Determine the [x, y] coordinate at the center of the cell enclosing the given text.  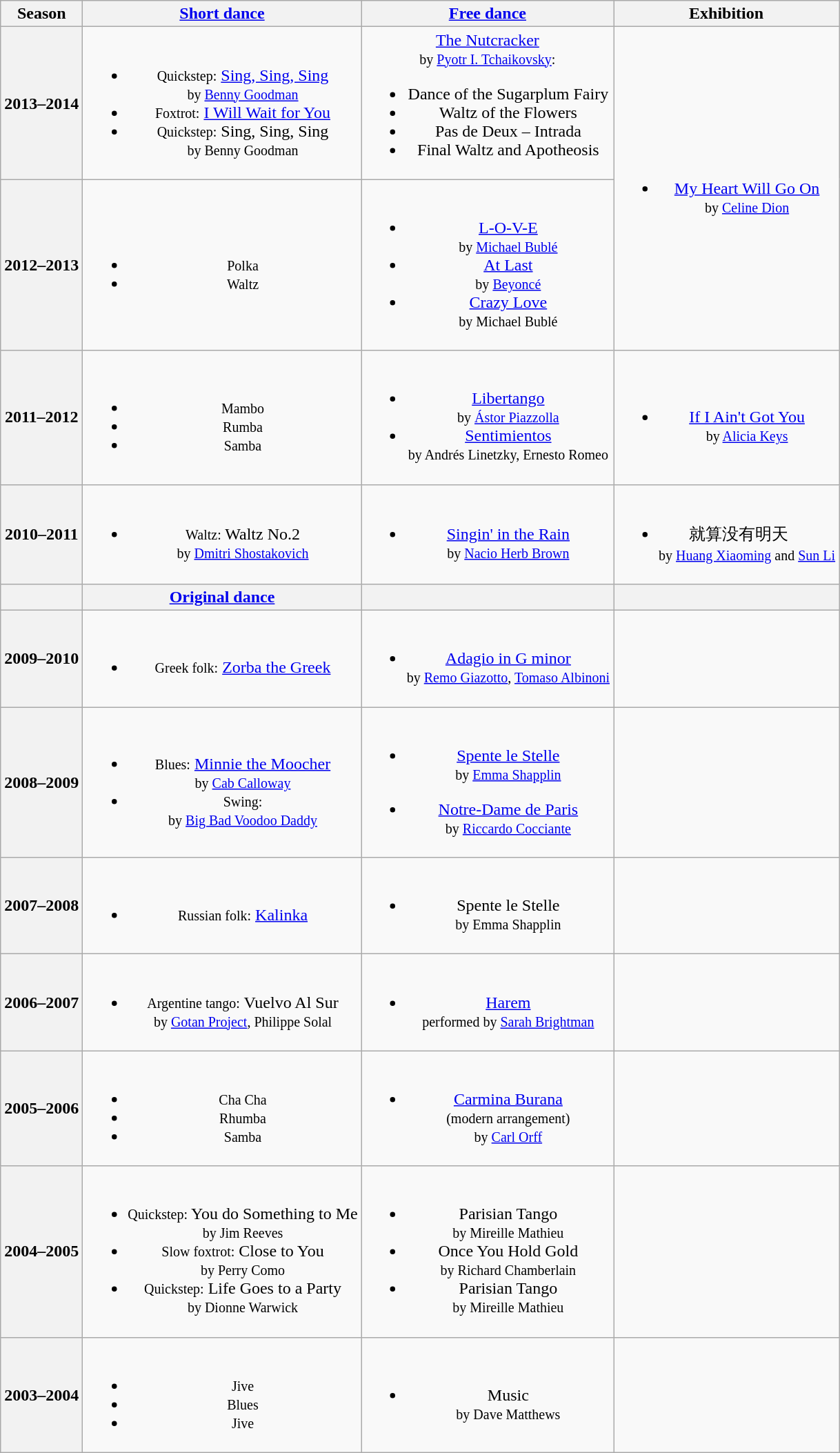
If I Ain't Got You by Alicia Keys [727, 417]
Singin' in the Rain by Nacio Herb Brown [487, 534]
Cha ChaRhumbaSamba [222, 1108]
Adagio in G minor by Remo Giazotto, Tomaso Albinoni [487, 659]
L-O-V-E by Michael Bublé At Last by Beyoncé Crazy Love by Michael Bublé [487, 265]
2009–2010 [41, 659]
Harem performed by Sarah Brightman [487, 1002]
Quickstep: Sing, Sing, Sing by Benny Goodman Foxtrot: I Will Wait for YouQuickstep: Sing, Sing, Sing by Benny Goodman [222, 103]
JiveBluesJive [222, 1395]
2007–2008 [41, 906]
Season [41, 14]
Libertango by Ástor Piazzolla Sentimientos by Andrés Linetzky, Ernesto Romeo [487, 417]
Spente le Stelle by Emma Shapplin Notre-Dame de Paris by Riccardo Cocciante [487, 782]
Original dance [222, 597]
2013–2014 [41, 103]
MamboRumbaSamba [222, 417]
Free dance [487, 14]
Short dance [222, 14]
2006–2007 [41, 1002]
Quickstep: You do Something to Me by Jim Reeves Slow foxtrot: Close to You by Perry Como Quickstep: Life Goes to a Party by Dionne Warwick [222, 1252]
Blues: Minnie the Moocher by Cab Calloway Swing: by Big Bad Voodoo Daddy [222, 782]
Exhibition [727, 14]
PolkaWaltz [222, 265]
Argentine tango: Vuelvo Al Sur by Gotan Project, Philippe Solal [222, 1002]
就算没有明天 by Huang Xiaoming and Sun Li [727, 534]
2008–2009 [41, 782]
Carmina Burana (modern arrangement) by Carl Orff [487, 1108]
2012–2013 [41, 265]
2005–2006 [41, 1108]
2010–2011 [41, 534]
Parisian Tango by Mireille Mathieu Once You Hold Gold by Richard Chamberlain Parisian Tango by Mireille Mathieu [487, 1252]
Russian folk: Kalinka [222, 906]
My Heart Will Go On by Celine Dion [727, 189]
2011–2012 [41, 417]
Greek folk: Zorba the Greek [222, 659]
Spente le Stelle by Emma Shapplin [487, 906]
Music by Dave Matthews [487, 1395]
2004–2005 [41, 1252]
Waltz: Waltz No.2 by Dmitri Shostakovich [222, 534]
The Nutcracker by Pyotr I. Tchaikovsky: Dance of the Sugarplum FairyWaltz of the FlowersPas de Deux – IntradaFinal Waltz and Apotheosis [487, 103]
2003–2004 [41, 1395]
